Locate the cell with the specified text and output its [x, y] center coordinate. 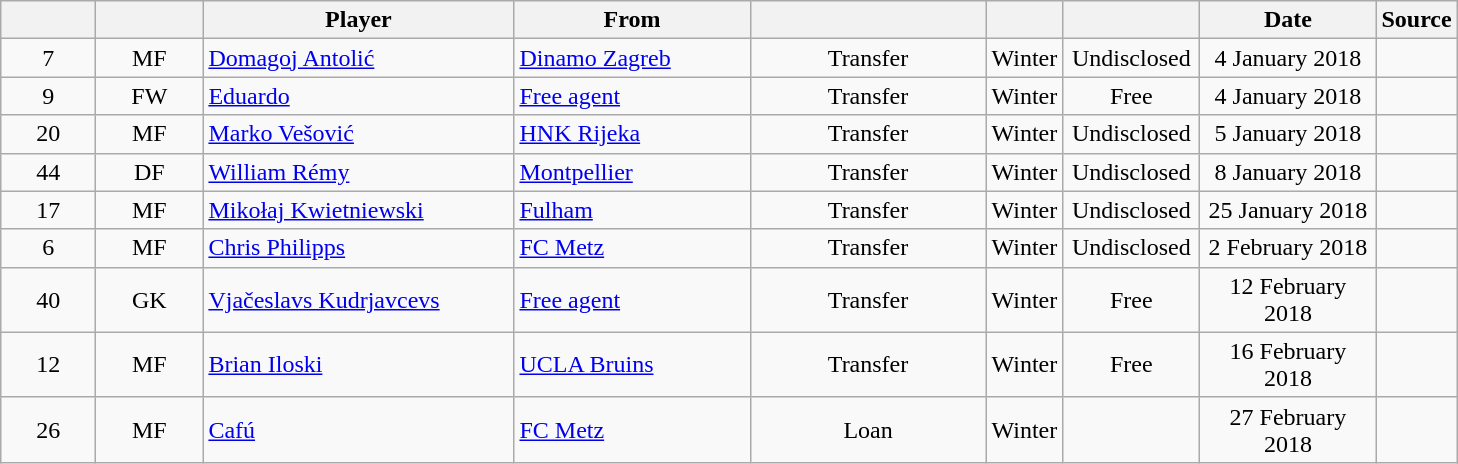
27 February 2018 [1288, 430]
Vjačeslavs Kudrjavcevs [358, 300]
Montpellier [632, 172]
12 February 2018 [1288, 300]
Brian Iloski [358, 364]
16 February 2018 [1288, 364]
DF [150, 172]
FW [150, 96]
7 [48, 58]
Marko Vešović [358, 134]
Date [1288, 20]
Fulham [632, 210]
17 [48, 210]
9 [48, 96]
25 January 2018 [1288, 210]
William Rémy [358, 172]
20 [48, 134]
6 [48, 248]
2 February 2018 [1288, 248]
Cafú [358, 430]
8 January 2018 [1288, 172]
26 [48, 430]
Mikołaj Kwietniewski [358, 210]
GK [150, 300]
Domagoj Antolić [358, 58]
Player [358, 20]
40 [48, 300]
Loan [868, 430]
Eduardo [358, 96]
From [632, 20]
Source [1416, 20]
Chris Philipps [358, 248]
UCLA Bruins [632, 364]
5 January 2018 [1288, 134]
44 [48, 172]
12 [48, 364]
HNK Rijeka [632, 134]
Dinamo Zagreb [632, 58]
